Pinpoint the cell where the given text exists, returning its [x, y] midpoint coordinate. 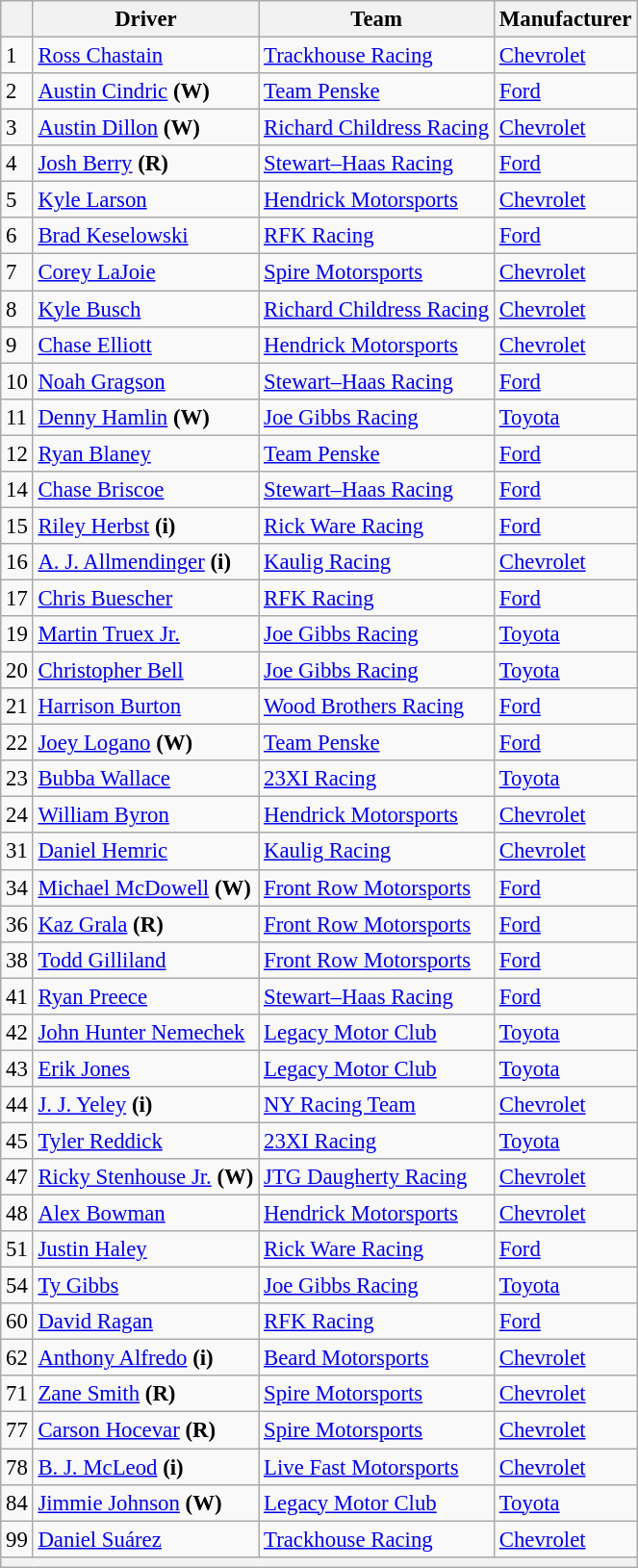
Harrison Burton [146, 707]
JTG Daugherty Racing [377, 1177]
Corey LaJoie [146, 272]
William Byron [146, 815]
45 [17, 1141]
10 [17, 381]
Todd Gilliland [146, 960]
Denny Hamlin (W) [146, 417]
8 [17, 309]
Justin Haley [146, 1249]
Tyler Reddick [146, 1141]
Chase Briscoe [146, 490]
Christopher Bell [146, 671]
15 [17, 526]
Zane Smith (R) [146, 1395]
Manufacturer [565, 19]
42 [17, 1033]
Austin Cindric (W) [146, 91]
14 [17, 490]
Wood Brothers Racing [377, 707]
Chase Elliott [146, 345]
77 [17, 1430]
38 [17, 960]
A. J. Allmendinger (i) [146, 562]
17 [17, 598]
19 [17, 634]
84 [17, 1503]
Ty Gibbs [146, 1286]
21 [17, 707]
78 [17, 1467]
B. J. McLeod (i) [146, 1467]
6 [17, 236]
Carson Hocevar (R) [146, 1430]
71 [17, 1395]
Austin Dillon (W) [146, 128]
12 [17, 453]
Team [377, 19]
4 [17, 164]
Jimmie Johnson (W) [146, 1503]
Riley Herbst (i) [146, 526]
Kyle Larson [146, 200]
1 [17, 56]
Live Fast Motorsports [377, 1467]
Ryan Blaney [146, 453]
Martin Truex Jr. [146, 634]
Kyle Busch [146, 309]
Alex Bowman [146, 1214]
Driver [146, 19]
Chris Buescher [146, 598]
51 [17, 1249]
16 [17, 562]
7 [17, 272]
99 [17, 1539]
24 [17, 815]
31 [17, 852]
20 [17, 671]
John Hunter Nemechek [146, 1033]
47 [17, 1177]
43 [17, 1068]
Noah Gragson [146, 381]
Josh Berry (R) [146, 164]
5 [17, 200]
Ross Chastain [146, 56]
36 [17, 924]
23 [17, 779]
Brad Keselowski [146, 236]
J. J. Yeley (i) [146, 1105]
62 [17, 1358]
9 [17, 345]
Ricky Stenhouse Jr. (W) [146, 1177]
60 [17, 1322]
44 [17, 1105]
41 [17, 996]
NY Racing Team [377, 1105]
Bubba Wallace [146, 779]
54 [17, 1286]
Joey Logano (W) [146, 743]
34 [17, 887]
Michael McDowell (W) [146, 887]
22 [17, 743]
David Ragan [146, 1322]
Kaz Grala (R) [146, 924]
3 [17, 128]
Erik Jones [146, 1068]
48 [17, 1214]
Anthony Alfredo (i) [146, 1358]
Daniel Suárez [146, 1539]
Beard Motorsports [377, 1358]
Daniel Hemric [146, 852]
11 [17, 417]
2 [17, 91]
Ryan Preece [146, 996]
